Return [x, y] of the center of cell containing provided text 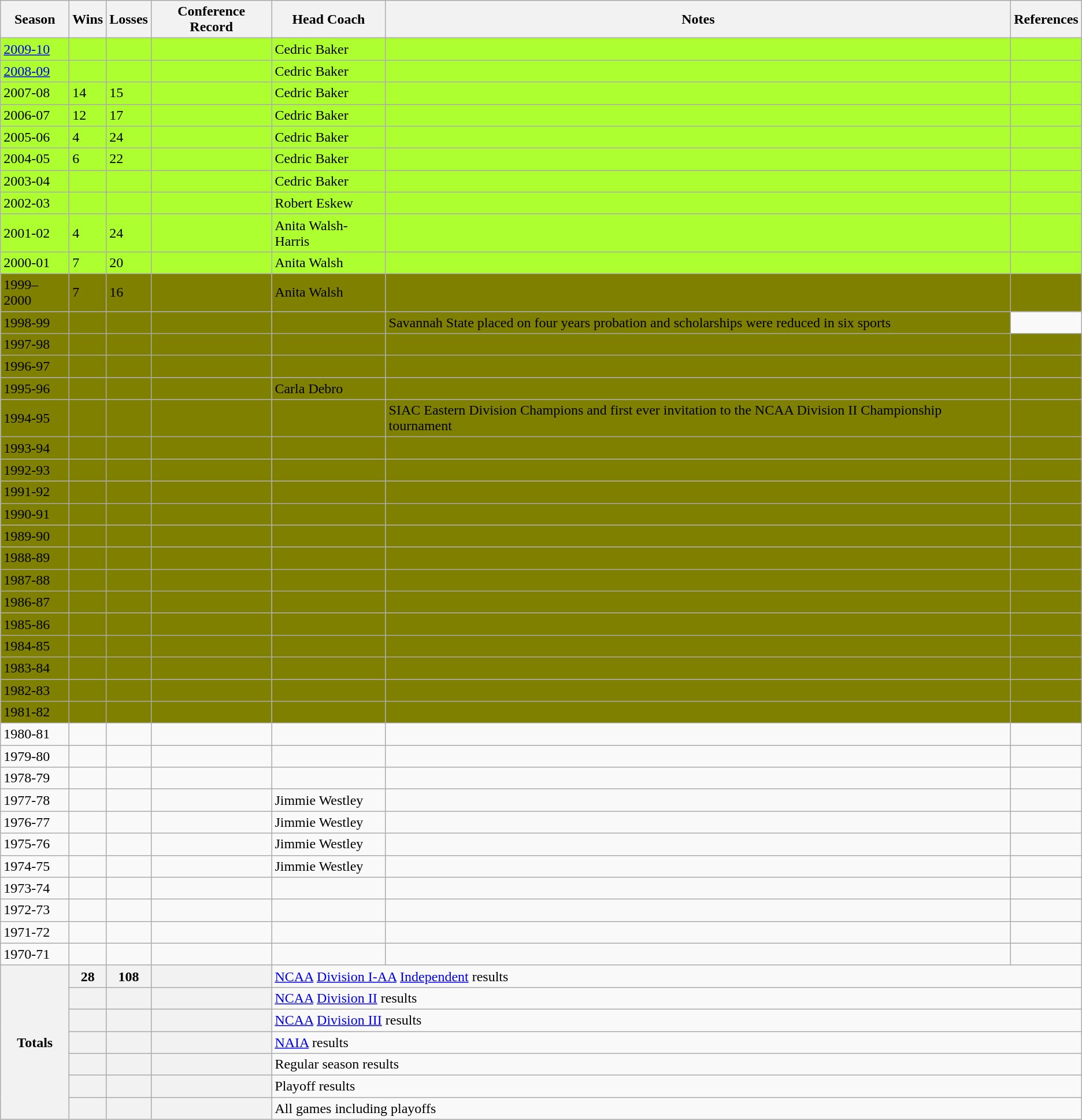
1973-74 [35, 888]
1979-80 [35, 756]
1984-85 [35, 646]
1992-93 [35, 470]
1988-89 [35, 558]
Wins [88, 20]
2005-06 [35, 137]
Season [35, 20]
1974-75 [35, 866]
1975-76 [35, 844]
1994-95 [35, 419]
16 [129, 293]
NCAA Division III results [676, 1020]
All games including playoffs [676, 1108]
1995-96 [35, 389]
1986-87 [35, 602]
NCAA Division I-AA Independent results [676, 976]
22 [129, 159]
2003-04 [35, 181]
17 [129, 115]
NAIA results [676, 1043]
1978-79 [35, 778]
12 [88, 115]
References [1046, 20]
Notes [698, 20]
2007-08 [35, 93]
Head Coach [328, 20]
Carla Debro [328, 389]
14 [88, 93]
1993-94 [35, 448]
Anita Walsh-Harris [328, 232]
1998-99 [35, 322]
2001-02 [35, 232]
2009-10 [35, 49]
2002-03 [35, 203]
15 [129, 93]
1983-84 [35, 668]
Conference Record [211, 20]
1990-91 [35, 514]
1987-88 [35, 580]
108 [129, 976]
Regular season results [676, 1064]
2000-01 [35, 263]
1977-78 [35, 800]
2006-07 [35, 115]
28 [88, 976]
1971-72 [35, 932]
Robert Eskew [328, 203]
Playoff results [676, 1086]
Savannah State placed on four years probation and scholarships were reduced in six sports [698, 322]
1980-81 [35, 734]
1972-73 [35, 910]
1976-77 [35, 822]
Losses [129, 20]
6 [88, 159]
1996-97 [35, 367]
NCAA Division II results [676, 998]
SIAC Eastern Division Champions and first ever invitation to the NCAA Division II Championship tournament [698, 419]
1985-86 [35, 624]
1999–2000 [35, 293]
1970-71 [35, 954]
1981-82 [35, 712]
1982-83 [35, 690]
Totals [35, 1042]
1989-90 [35, 536]
1997-98 [35, 345]
2004-05 [35, 159]
20 [129, 263]
2008-09 [35, 71]
1991-92 [35, 492]
